Determine the [X, Y] coordinate at the center of the cell enclosing the given text.  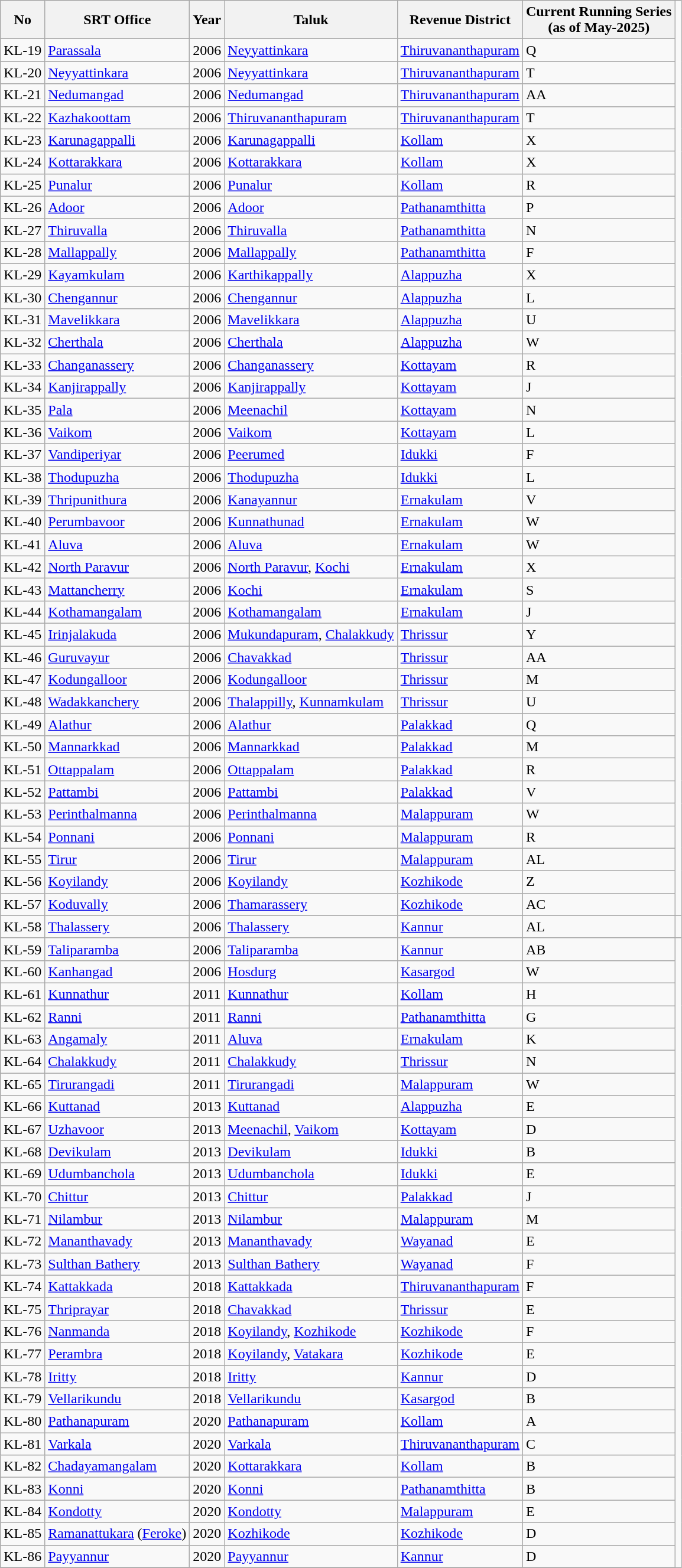
Current Running Series(as of May-2025) [599, 20]
KL-79 [22, 1399]
North Paravur, Kochi [311, 567]
KL-55 [22, 859]
G [599, 1016]
Meenachil [311, 410]
Kochi [311, 589]
KL-47 [22, 680]
K [599, 1039]
KL-58 [22, 927]
Thripunithura [117, 500]
KL-36 [22, 432]
S [599, 589]
KL-59 [22, 949]
KL-40 [22, 522]
Revenue District [460, 20]
KL-38 [22, 477]
KL-75 [22, 1309]
Chadayamangalam [117, 1466]
KL-70 [22, 1197]
KL-72 [22, 1241]
KL-56 [22, 882]
KL-67 [22, 1129]
KL-25 [22, 185]
Perambra [117, 1354]
KL-20 [22, 73]
No [22, 20]
KL-21 [22, 95]
Meenachil, Vaikom [311, 1129]
KL-22 [22, 118]
Uzhavoor [117, 1129]
KL-52 [22, 792]
KL-82 [22, 1466]
KL-64 [22, 1062]
Taluk [311, 20]
KL-66 [22, 1107]
KL-50 [22, 747]
KL-62 [22, 1016]
KL-26 [22, 207]
C [599, 1444]
AB [599, 949]
Wadakkanchery [117, 702]
Thamarassery [311, 904]
KL-86 [22, 1556]
Koduvally [117, 904]
KL-27 [22, 230]
Karthikappally [311, 275]
KL-69 [22, 1174]
Z [599, 882]
Guruvayur [117, 657]
Peerumed [311, 455]
KL-78 [22, 1377]
KL-43 [22, 589]
KL-51 [22, 770]
Pala [117, 410]
Irinjalakuda [117, 634]
Vandiperiyar [117, 455]
KL-33 [22, 365]
Kanayannur [311, 500]
KL-41 [22, 545]
KL-19 [22, 50]
Y [599, 634]
KL-44 [22, 612]
Mattancherry [117, 589]
KL-85 [22, 1534]
KL-45 [22, 634]
AC [599, 904]
Kayamkulam [117, 275]
A [599, 1422]
KL-60 [22, 972]
Koyilandy, Vatakara [311, 1354]
Ramanattukara (Feroke) [117, 1534]
KL-39 [22, 500]
Koyilandy, Kozhikode [311, 1331]
Year [207, 20]
KL-46 [22, 657]
KL-34 [22, 387]
KL-35 [22, 410]
KL-80 [22, 1422]
KL-61 [22, 994]
KL-71 [22, 1219]
KL-65 [22, 1084]
Thriprayar [117, 1309]
KL-74 [22, 1286]
Mukundapuram, Chalakkudy [311, 634]
KL-77 [22, 1354]
KL-29 [22, 275]
KL-42 [22, 567]
North Paravur [117, 567]
Thalappilly, Kunnamkulam [311, 702]
Kazhakoottam [117, 118]
P [599, 207]
KL-37 [22, 455]
KL-28 [22, 252]
KL-73 [22, 1264]
KL-81 [22, 1444]
KL-83 [22, 1489]
Kunnathunad [311, 522]
KL-49 [22, 725]
KL-68 [22, 1152]
KL-53 [22, 814]
Hosdurg [311, 972]
KL-76 [22, 1331]
KL-23 [22, 140]
SRT Office [117, 20]
KL-48 [22, 702]
KL-63 [22, 1039]
Angamaly [117, 1039]
KL-32 [22, 343]
Nanmanda [117, 1331]
KL-24 [22, 162]
KL-57 [22, 904]
Perumbavoor [117, 522]
KL-54 [22, 837]
KL-30 [22, 297]
Parassala [117, 50]
H [599, 994]
Kanhangad [117, 972]
KL-84 [22, 1511]
KL-31 [22, 320]
